Provide the [x, y] coordinate of the cell's center where the given text is located.  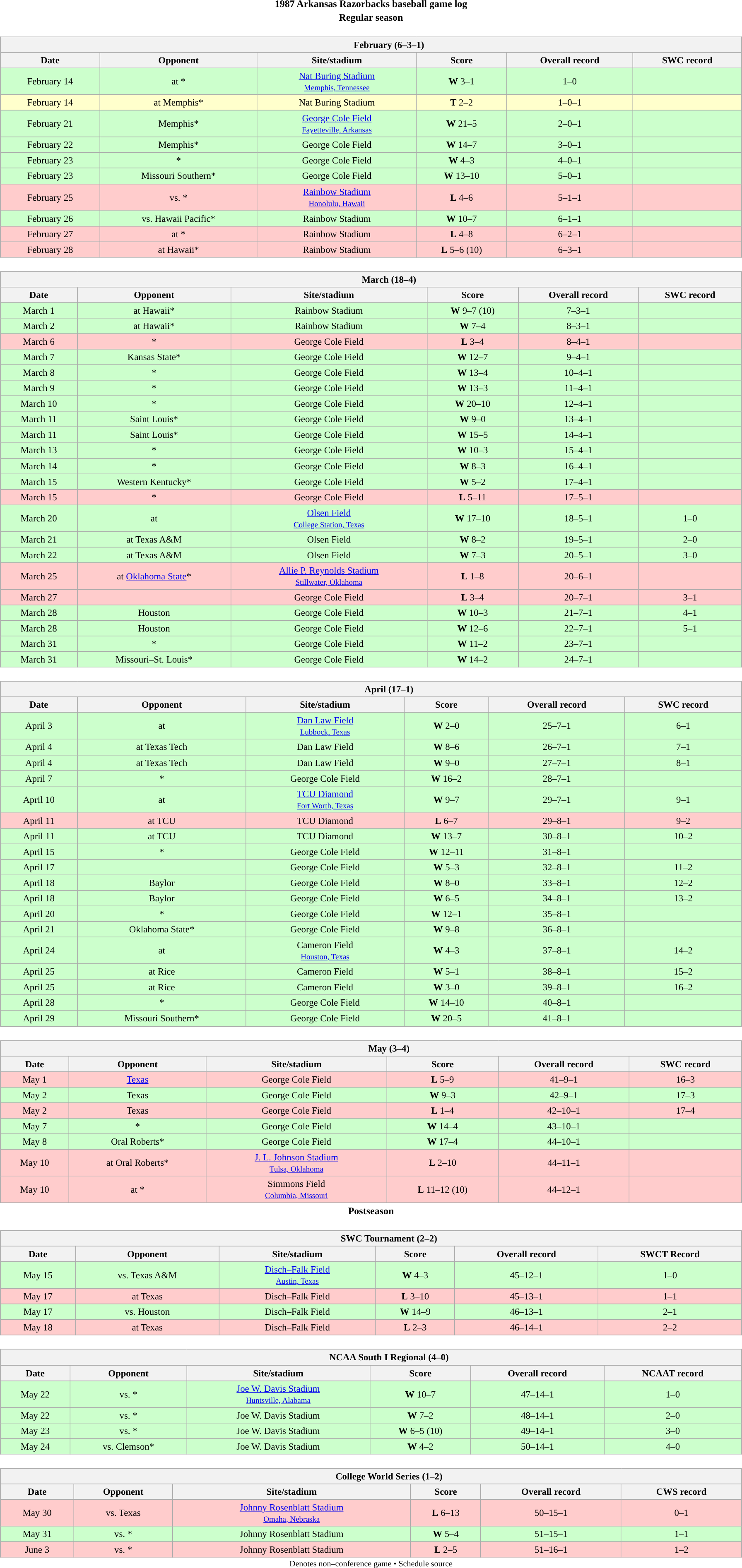
vs. Texas A&M [147, 1275]
Olsen FieldCollege Station, Texas [329, 518]
W 5–3 [446, 867]
April 20 [39, 914]
L 2–3 [416, 1328]
20–7–1 [578, 597]
College World Series (1–2) [371, 1476]
6–1 [683, 726]
May 24 [36, 1446]
W 9–3 [443, 1095]
W 7–4 [473, 326]
8–3–1 [578, 326]
12–2 [683, 883]
30–8–1 [557, 836]
32–8–1 [557, 867]
W 13–10 [461, 176]
May 1 [35, 1079]
W 9–7 (10) [473, 310]
April 24 [39, 951]
SWCT Record [670, 1254]
38–8–1 [557, 972]
March 1 [39, 310]
2–1 [670, 1312]
20–5–1 [578, 555]
L 4–8 [461, 234]
W 17–10 [473, 518]
March 7 [39, 357]
4–1 [690, 613]
9–2 [683, 821]
29–7–1 [557, 800]
36–8–1 [557, 929]
February 28 [51, 250]
4–0 [673, 1446]
May 15 [38, 1275]
44–12–1 [564, 1189]
18–5–1 [578, 518]
W 11–2 [473, 644]
L 6–13 [446, 1513]
April 3 [39, 726]
6–1–1 [570, 219]
11–4–1 [578, 388]
March 21 [39, 539]
March 20 [39, 518]
28–7–1 [557, 778]
44–10–1 [564, 1142]
February (6–3–1) [371, 45]
at Oral Roberts* [137, 1163]
April 10 [39, 800]
W 13–3 [473, 388]
9–4–1 [578, 357]
9–1 [683, 800]
W 13–7 [446, 836]
W 5–4 [446, 1534]
W 15–5 [473, 435]
50–15–1 [551, 1513]
W 12–7 [473, 357]
20–6–1 [578, 576]
Nat Buring Stadium [337, 103]
W 7–3 [473, 555]
Disch–Falk FieldAustin, Texas [297, 1275]
March 8 [39, 372]
February 21 [51, 124]
L 6–7 [446, 821]
March 25 [39, 576]
17–5–1 [578, 497]
L 1–8 [473, 576]
L 3–10 [416, 1297]
8–1 [683, 763]
W 5–2 [473, 482]
5–1–1 [570, 197]
W 21–5 [461, 124]
15–2 [683, 972]
37–8–1 [557, 951]
February 22 [51, 145]
vs. Hawaii Pacific* [179, 219]
March (18–4) [371, 279]
7–3–1 [578, 310]
Cameron FieldHouston, Texas [325, 951]
April 29 [39, 1018]
51–16–1 [551, 1549]
46–13–1 [526, 1312]
7–1 [683, 747]
vs. Clemson* [128, 1446]
April 15 [39, 852]
42–10–1 [564, 1110]
8–4–1 [578, 341]
25–7–1 [557, 726]
10–2 [683, 836]
W 13–4 [473, 372]
48–14–1 [537, 1415]
W 3–0 [446, 987]
April 28 [39, 1003]
May 31 [37, 1534]
51–15–1 [551, 1534]
13–4–1 [578, 419]
6–3–1 [570, 250]
May (3–4) [371, 1048]
May 30 [37, 1513]
February 25 [51, 197]
46–14–1 [526, 1328]
W 8–3 [473, 466]
W 20–10 [473, 404]
TCU DiamondFort Worth, Texas [325, 800]
1–0–1 [570, 103]
Western Kentucky* [154, 482]
L 2–10 [443, 1163]
L 5–11 [473, 497]
April 21 [39, 929]
W 6–5 [446, 898]
May 18 [38, 1328]
2–2 [670, 1328]
April (17–1) [371, 689]
April 17 [39, 867]
W 12–11 [446, 852]
March 6 [39, 341]
21–7–1 [578, 613]
45–12–1 [526, 1275]
29–8–1 [557, 821]
40–8–1 [557, 1003]
L 5–9 [443, 1079]
W 8–0 [446, 883]
at Memphis* [179, 103]
11–2 [683, 867]
SWC Tournament (2–2) [371, 1239]
24–7–1 [578, 660]
26–7–1 [557, 747]
T 2–2 [461, 103]
50–14–1 [537, 1446]
February 26 [51, 219]
0–1 [682, 1513]
May 8 [35, 1142]
3–1 [690, 597]
at Oklahoma State* [154, 576]
W 14–9 [416, 1312]
17–3 [686, 1095]
39–8–1 [557, 987]
W 9–7 [446, 800]
44–11–1 [564, 1163]
March 13 [39, 450]
5–0–1 [570, 176]
NCAA South I Regional (4–0) [371, 1357]
March 14 [39, 466]
14–2 [683, 951]
42–9–1 [564, 1095]
Missouri–St. Louis* [154, 660]
CWS record [682, 1492]
Kansas State* [154, 357]
L 4–6 [461, 197]
1–2 [682, 1549]
2–0–1 [570, 124]
W 16–2 [446, 778]
47–14–1 [537, 1394]
June 3 [37, 1549]
4–0–1 [570, 161]
Oral Roberts* [137, 1142]
W 7–2 [420, 1415]
12–4–1 [578, 404]
W 6–5 (10) [420, 1431]
45–13–1 [526, 1297]
41–8–1 [557, 1018]
W 20–5 [446, 1018]
May 23 [36, 1431]
13–2 [683, 898]
February 27 [51, 234]
L 11–12 (10) [443, 1189]
W 9–8 [446, 929]
L 1–4 [443, 1110]
Johnny Rosenblatt StadiumOmaha, Nebraska [291, 1513]
Rainbow StadiumHonolulu, Hawaii [337, 197]
W 3–1 [461, 81]
5–1 [690, 628]
27–7–1 [557, 763]
George Cole FieldFayetteville, Arkansas [337, 124]
W 12–6 [473, 628]
March 27 [39, 597]
W 14–2 [473, 660]
33–8–1 [557, 883]
22–7–1 [578, 628]
W 8–6 [446, 747]
17–4 [686, 1110]
35–8–1 [557, 914]
NCAAT record [673, 1373]
March 9 [39, 388]
Allie P. Reynolds StadiumStillwater, Oklahoma [329, 576]
May 7 [35, 1126]
Nat Buring StadiumMemphis, Tennessee [337, 81]
17–4–1 [578, 482]
Simmons FieldColumbia, Missouri [296, 1189]
L 5–6 (10) [461, 250]
49–14–1 [537, 1431]
vs. Texas [123, 1513]
April 7 [39, 778]
March 22 [39, 555]
43–10–1 [564, 1126]
J. L. Johnson StadiumTulsa, Oklahoma [296, 1163]
41–9–1 [564, 1079]
Joe W. Davis StadiumHuntsville, Alabama [278, 1394]
W 14–7 [461, 145]
W 2–0 [446, 726]
Oklahoma State* [162, 929]
vs. Houston [147, 1312]
March 10 [39, 404]
16–4–1 [578, 466]
31–8–1 [557, 852]
6–2–1 [570, 234]
23–7–1 [578, 644]
15–4–1 [578, 450]
10–4–1 [578, 372]
34–8–1 [557, 898]
W 4–2 [420, 1446]
3–0–1 [570, 145]
W 17–4 [443, 1142]
L 2–5 [446, 1549]
March 2 [39, 326]
W 14–10 [446, 1003]
16–3 [686, 1079]
19–5–1 [578, 539]
Dan Law FieldLubbock, Texas [325, 726]
W 14–4 [443, 1126]
W 5–1 [446, 972]
16–2 [683, 987]
W 8–2 [473, 539]
W 12–1 [446, 914]
14–4–1 [578, 435]
